Locate the cell with the specified text and output its [x, y] center coordinate. 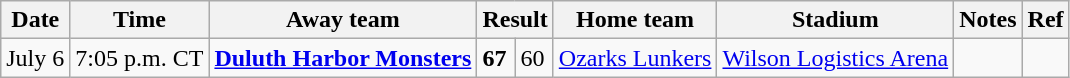
67 [496, 58]
Notes [988, 20]
Ozarks Lunkers [635, 58]
Result [515, 20]
Time [140, 20]
Wilson Logistics Arena [836, 58]
Date [36, 20]
7:05 p.m. CT [140, 58]
Duluth Harbor Monsters [343, 58]
July 6 [36, 58]
Away team [343, 20]
60 [534, 58]
Home team [635, 20]
Ref [1046, 20]
Stadium [836, 20]
